Extract the [X, Y] coordinate from the center of the cell holding the provided text.  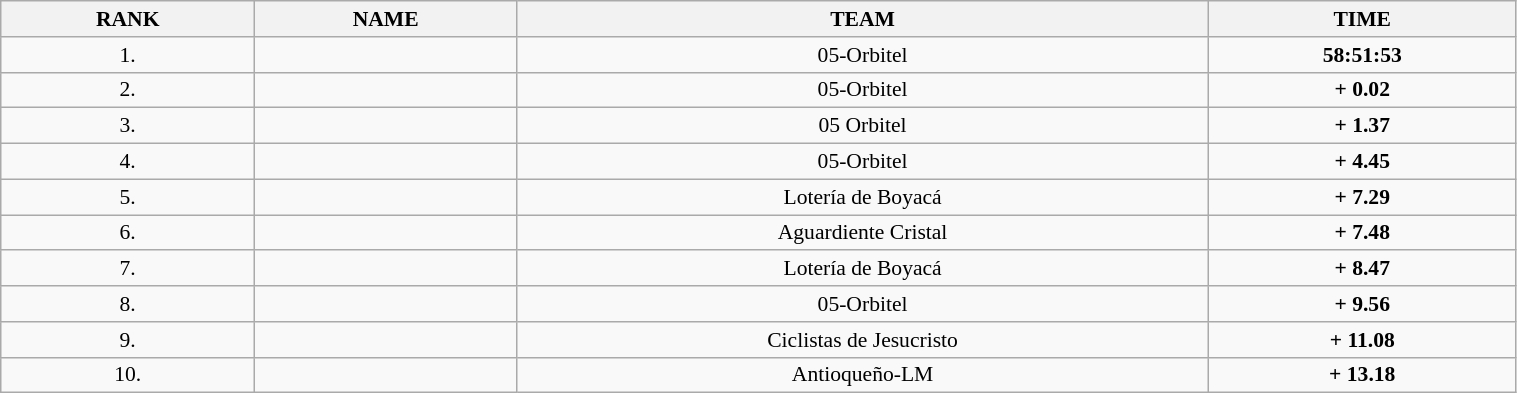
3. [128, 126]
Ciclistas de Jesucristo [863, 340]
NAME [386, 19]
7. [128, 269]
+ 7.29 [1362, 197]
4. [128, 162]
9. [128, 340]
8. [128, 304]
05 Orbitel [863, 126]
+ 9.56 [1362, 304]
+ 1.37 [1362, 126]
+ 7.48 [1362, 233]
1. [128, 55]
Aguardiente Cristal [863, 233]
Antioqueño-LM [863, 375]
2. [128, 90]
+ 11.08 [1362, 340]
RANK [128, 19]
TEAM [863, 19]
5. [128, 197]
6. [128, 233]
58:51:53 [1362, 55]
+ 4.45 [1362, 162]
10. [128, 375]
+ 8.47 [1362, 269]
TIME [1362, 19]
+ 0.02 [1362, 90]
+ 13.18 [1362, 375]
